Scan for the cell matching the given text and deliver its (X, Y) coordinate at center. 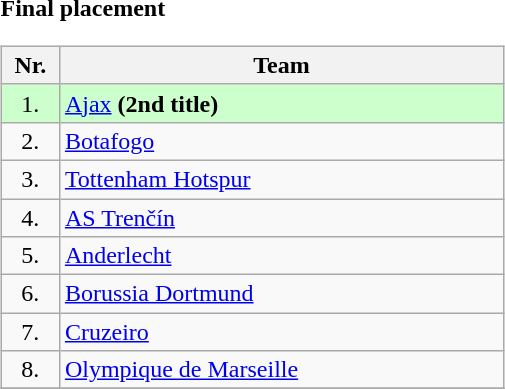
AS Trenčín (281, 217)
Olympique de Marseille (281, 370)
Cruzeiro (281, 332)
1. (30, 103)
2. (30, 141)
6. (30, 294)
4. (30, 217)
Nr. (30, 65)
Tottenham Hotspur (281, 179)
7. (30, 332)
Borussia Dortmund (281, 294)
Botafogo (281, 141)
8. (30, 370)
Team (281, 65)
3. (30, 179)
5. (30, 256)
Ajax (2nd title) (281, 103)
Anderlecht (281, 256)
